Extract the [X, Y] coordinate from the center of the cell holding the provided text.  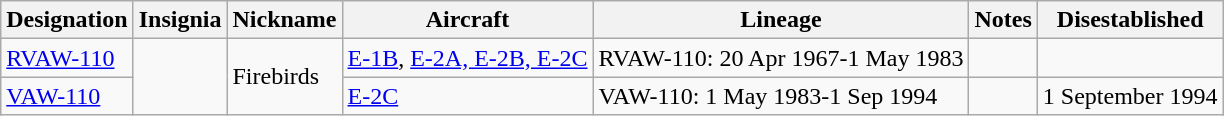
E-1B, E-2A, E-2B, E-2C [468, 58]
Disestablished [1130, 20]
Designation [67, 20]
Firebirds [284, 77]
Nickname [284, 20]
RVAW-110: 20 Apr 1967-1 May 1983 [781, 58]
Insignia [180, 20]
Lineage [781, 20]
RVAW-110 [67, 58]
E-2C [468, 96]
Aircraft [468, 20]
VAW-110 [67, 96]
Notes [1003, 20]
VAW-110: 1 May 1983-1 Sep 1994 [781, 96]
1 September 1994 [1130, 96]
